Provide the (X, Y) coordinate of the cell's center where the given text is located.  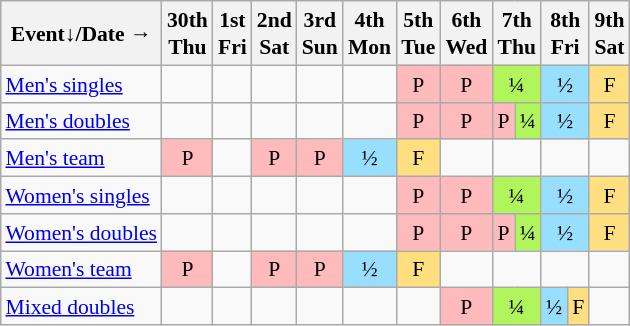
8thFri (565, 33)
Women's team (81, 268)
3rdSun (320, 33)
Men's team (81, 158)
5thTue (418, 33)
Women's doubles (81, 232)
9thSat (609, 33)
7thThu (516, 33)
6thWed (466, 33)
Event↓/Date → (81, 33)
Women's singles (81, 194)
2ndSat (274, 33)
1stFri (232, 33)
30thThu (188, 33)
Men's doubles (81, 120)
4thMon (370, 33)
Men's singles (81, 84)
Mixed doubles (81, 306)
